Pinpoint the cell where the given text exists, returning its (x, y) midpoint coordinate. 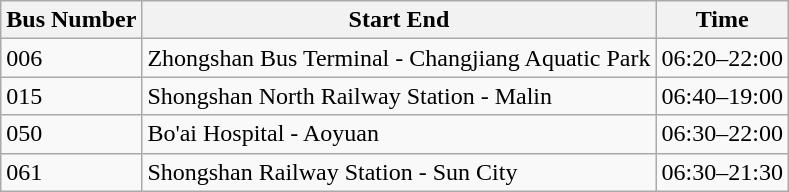
061 (72, 172)
Start End (399, 20)
Bus Number (72, 20)
06:20–22:00 (722, 58)
006 (72, 58)
Time (722, 20)
Zhongshan Bus Terminal - Changjiang Aquatic Park (399, 58)
06:30–21:30 (722, 172)
050 (72, 134)
Shongshan Railway Station - Sun City (399, 172)
06:40–19:00 (722, 96)
015 (72, 96)
Bo'ai Hospital - Aoyuan (399, 134)
06:30–22:00 (722, 134)
Shongshan North Railway Station - Malin (399, 96)
